Pinpoint the cell where the given text exists, returning its (X, Y) midpoint coordinate. 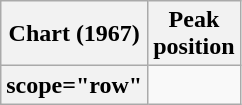
Chart (1967) (74, 34)
scope="row" (74, 85)
Peakposition (194, 34)
